Search for the cell housing the specified text and yield its (x, y) center coordinate. 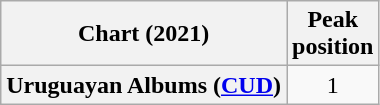
Peakposition (333, 34)
Chart (2021) (144, 34)
1 (333, 85)
Uruguayan Albums (CUD) (144, 85)
